Scan for the cell matching the given text and deliver its [X, Y] coordinate at center. 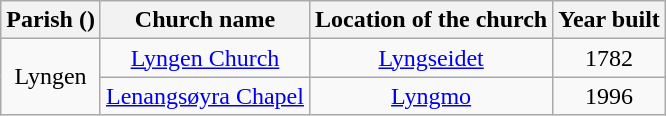
1996 [610, 96]
Lyngen Church [204, 58]
Parish () [51, 20]
Lyngseidet [430, 58]
Lenangsøyra Chapel [204, 96]
1782 [610, 58]
Lyngmo [430, 96]
Year built [610, 20]
Church name [204, 20]
Lyngen [51, 77]
Location of the church [430, 20]
